Pinpoint the cell where the given text exists, returning its (x, y) midpoint coordinate. 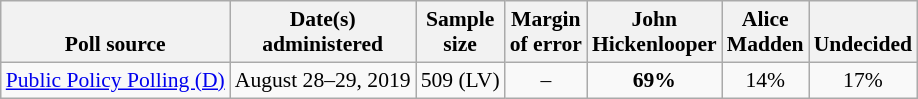
69% (654, 80)
17% (863, 80)
Poll source (116, 32)
509 (LV) (460, 80)
Undecided (863, 32)
Marginof error (546, 32)
14% (766, 80)
– (546, 80)
Samplesize (460, 32)
August 28–29, 2019 (323, 80)
JohnHickenlooper (654, 32)
Date(s)administered (323, 32)
Public Policy Polling (D) (116, 80)
AliceMadden (766, 32)
